Extract the [X, Y] coordinate from the center of the cell holding the provided text.  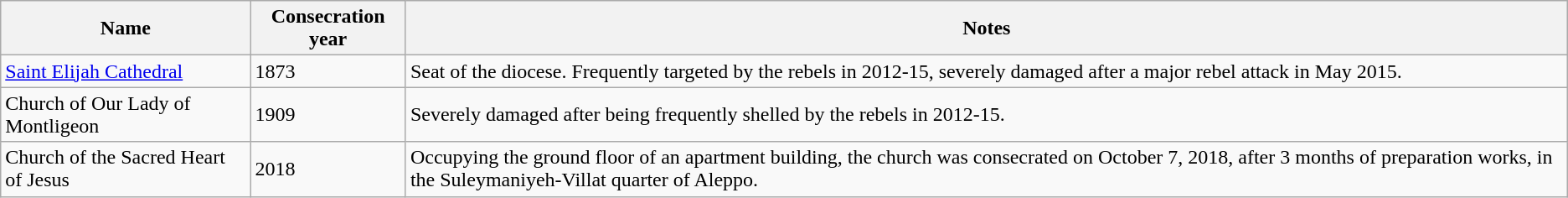
Church of Our Lady of Montligeon [126, 114]
Consecration year [328, 29]
Seat of the diocese. Frequently targeted by the rebels in 2012-15, severely damaged after a major rebel attack in May 2015. [987, 71]
Church of the Sacred Heart of Jesus [126, 169]
1909 [328, 114]
1873 [328, 71]
Saint Elijah Cathedral [126, 71]
2018 [328, 169]
Name [126, 29]
Notes [987, 29]
Severely damaged after being frequently shelled by the rebels in 2012-15. [987, 114]
